Return [x, y] of the center of cell containing provided text 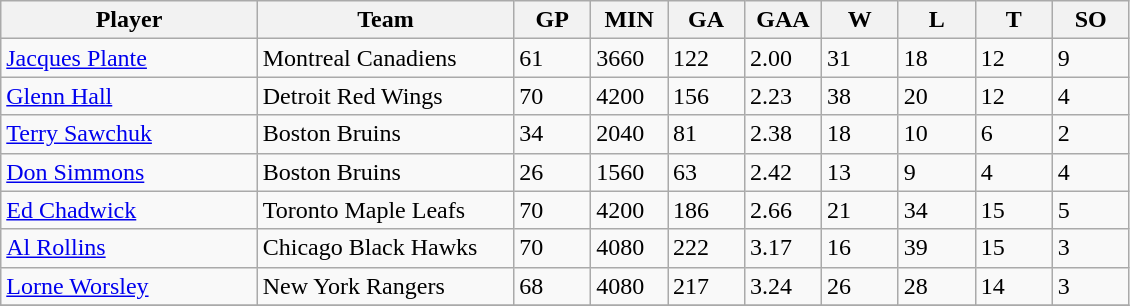
39 [936, 248]
W [860, 20]
MIN [630, 20]
2.38 [782, 134]
Don Simmons [129, 172]
31 [860, 58]
Terry Sawchuk [129, 134]
SO [1090, 20]
Player [129, 20]
14 [1014, 286]
16 [860, 248]
13 [860, 172]
2.00 [782, 58]
6 [1014, 134]
10 [936, 134]
Detroit Red Wings [385, 96]
3660 [630, 58]
Team [385, 20]
GP [552, 20]
2 [1090, 134]
186 [706, 210]
61 [552, 58]
Montreal Canadiens [385, 58]
Chicago Black Hawks [385, 248]
3.17 [782, 248]
3.24 [782, 286]
2040 [630, 134]
20 [936, 96]
Ed Chadwick [129, 210]
38 [860, 96]
GA [706, 20]
1560 [630, 172]
GAA [782, 20]
68 [552, 286]
L [936, 20]
222 [706, 248]
2.42 [782, 172]
5 [1090, 210]
Glenn Hall [129, 96]
63 [706, 172]
21 [860, 210]
217 [706, 286]
156 [706, 96]
28 [936, 286]
New York Rangers [385, 286]
81 [706, 134]
122 [706, 58]
Toronto Maple Leafs [385, 210]
Al Rollins [129, 248]
T [1014, 20]
2.66 [782, 210]
Lorne Worsley [129, 286]
2.23 [782, 96]
Jacques Plante [129, 58]
